Return the (x, y) coordinate for the center point of the cell that contains the specified text.  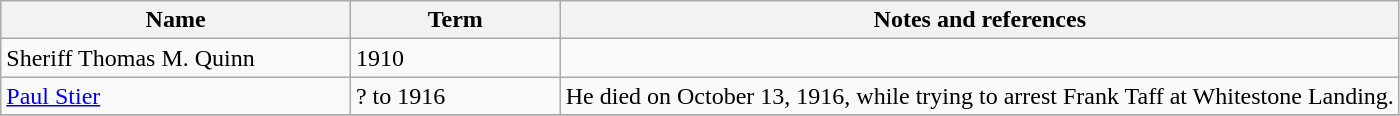
Term (455, 20)
He died on October 13, 1916, while trying to arrest Frank Taff at Whitestone Landing. (980, 96)
1910 (455, 58)
? to 1916 (455, 96)
Paul Stier (176, 96)
Name (176, 20)
Sheriff Thomas M. Quinn (176, 58)
Notes and references (980, 20)
